Determine the (X, Y) coordinate at the center of the cell enclosing the given text.  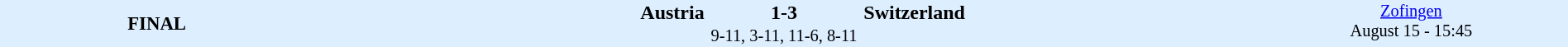
Austria (509, 12)
Switzerland (1059, 12)
9-11, 3-11, 11-6, 8-11 (784, 36)
FINAL (157, 23)
ZofingenAugust 15 - 15:45 (1411, 23)
1-3 (784, 12)
